Provide the (x, y) coordinate of the cell's center where the given text is located.  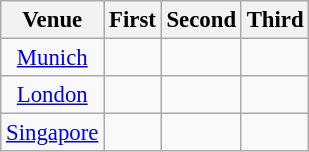
Venue (52, 20)
London (52, 95)
Third (275, 20)
Munich (52, 58)
First (132, 20)
Singapore (52, 133)
Second (201, 20)
